Detect which cell encompasses the target text, then output its [x, y] center coordinate. 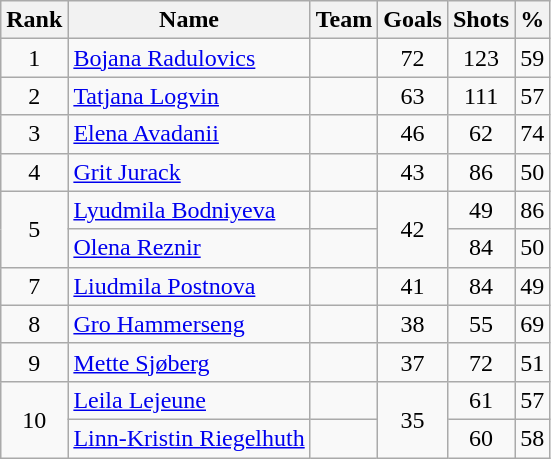
Grit Jurack [189, 172]
37 [413, 362]
Mette Sjøberg [189, 362]
38 [413, 324]
43 [413, 172]
74 [532, 134]
9 [34, 362]
111 [480, 96]
Team [344, 20]
51 [532, 362]
1 [34, 58]
69 [532, 324]
Shots [480, 20]
63 [413, 96]
% [532, 20]
59 [532, 58]
35 [413, 419]
41 [413, 286]
61 [480, 400]
Lyudmila Bodniyeva [189, 210]
Leila Lejeune [189, 400]
55 [480, 324]
Linn-Kristin Riegelhuth [189, 438]
Bojana Radulovics [189, 58]
42 [413, 229]
123 [480, 58]
Rank [34, 20]
8 [34, 324]
Tatjana Logvin [189, 96]
7 [34, 286]
4 [34, 172]
2 [34, 96]
5 [34, 229]
Olena Reznir [189, 248]
Name [189, 20]
62 [480, 134]
Gro Hammerseng [189, 324]
58 [532, 438]
Goals [413, 20]
46 [413, 134]
Elena Avadanii [189, 134]
10 [34, 419]
60 [480, 438]
3 [34, 134]
Liudmila Postnova [189, 286]
